Capture the cell that displays the provided text and extract its [x, y] central coordinate. 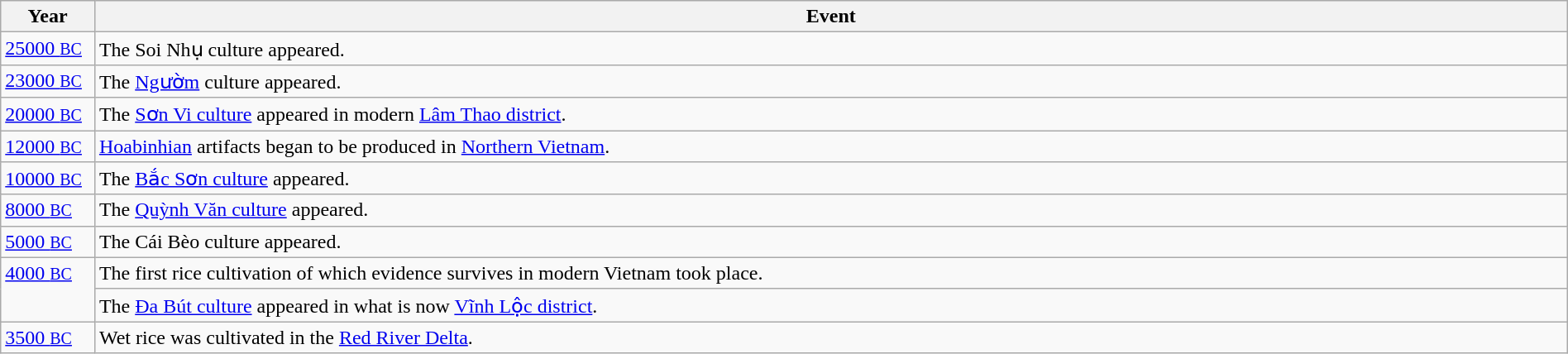
25000 BC [48, 49]
4000 BC [48, 289]
The Sơn Vi culture appeared in modern Lâm Thao district. [830, 114]
Event [830, 17]
Hoabinhian artifacts began to be produced in Northern Vietnam. [830, 146]
The Soi Nhụ culture appeared. [830, 49]
5000 BC [48, 242]
The Ngườm culture appeared. [830, 81]
20000 BC [48, 114]
8000 BC [48, 210]
The first rice cultivation of which evidence survives in modern Vietnam took place. [830, 273]
The Cái Bèo culture appeared. [830, 242]
The Bắc Sơn culture appeared. [830, 179]
Wet rice was cultivated in the Red River Delta. [830, 337]
10000 BC [48, 179]
23000 BC [48, 81]
The Đa Bút culture appeared in what is now Vĩnh Lộc district. [830, 305]
The Quỳnh Văn culture appeared. [830, 210]
Year [48, 17]
12000 BC [48, 146]
3500 BC [48, 337]
